Find where the given text appears and provide that cell's center as (X, Y) coordinate. 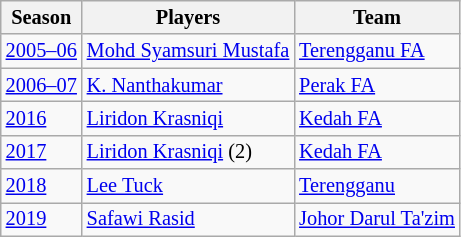
2016 (42, 118)
2018 (42, 186)
Team (377, 17)
Safawi Rasid (188, 219)
Players (188, 17)
Terengganu (377, 186)
2019 (42, 219)
Season (42, 17)
Lee Tuck (188, 186)
Liridon Krasniqi (2) (188, 152)
Liridon Krasniqi (188, 118)
Terengganu FA (377, 51)
2005–06 (42, 51)
2006–07 (42, 85)
Johor Darul Ta'zim (377, 219)
Mohd Syamsuri Mustafa (188, 51)
2017 (42, 152)
Perak FA (377, 85)
K. Nanthakumar (188, 85)
